Scan for the cell matching the given text and deliver its (x, y) coordinate at center. 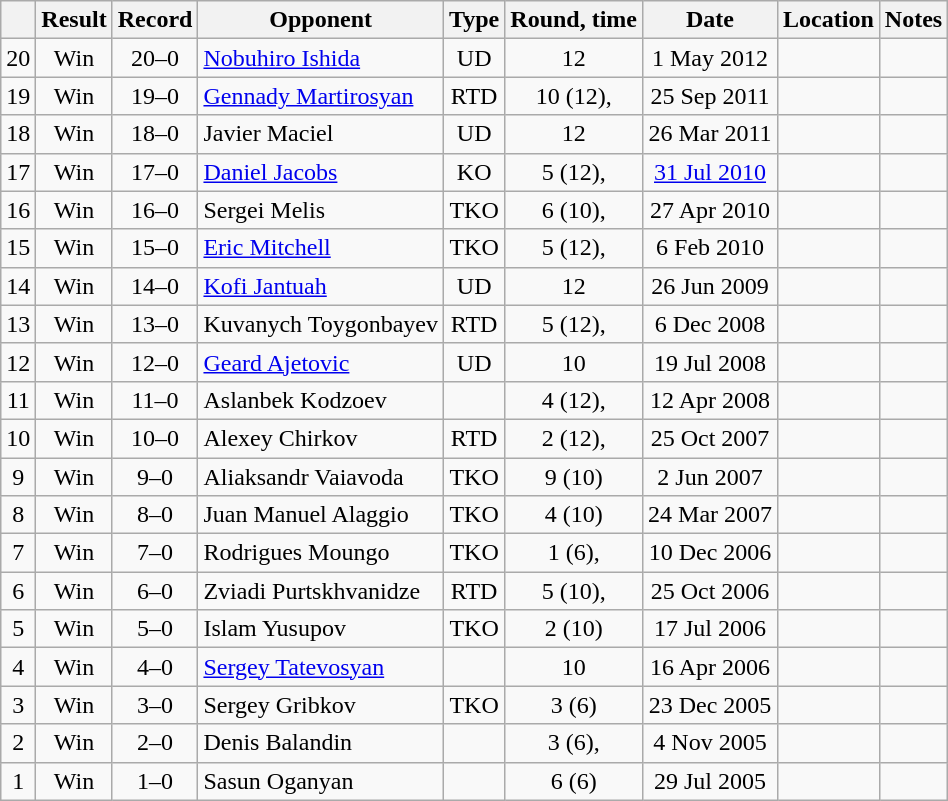
Kuvanych Toygonbayev (321, 324)
2 Jun 2007 (710, 477)
18 (18, 134)
KO (474, 172)
Eric Mitchell (321, 248)
17 (18, 172)
4–0 (155, 667)
5–0 (155, 629)
10–0 (155, 438)
15 (18, 248)
Javier Maciel (321, 134)
9 (18, 477)
6 (10), (574, 210)
25 Sep 2011 (710, 96)
17 Jul 2006 (710, 629)
27 Apr 2010 (710, 210)
10 (12), (574, 96)
3 (6), (574, 743)
6 (18, 591)
8 (18, 515)
Opponent (321, 20)
1 (6), (574, 553)
6 Feb 2010 (710, 248)
Date (710, 20)
31 Jul 2010 (710, 172)
24 Mar 2007 (710, 515)
3–0 (155, 705)
6 Dec 2008 (710, 324)
Type (474, 20)
Record (155, 20)
Location (829, 20)
11 (18, 400)
Denis Balandin (321, 743)
Daniel Jacobs (321, 172)
2–0 (155, 743)
5 (18, 629)
Rodrigues Moungo (321, 553)
26 Jun 2009 (710, 286)
1 May 2012 (710, 58)
25 Oct 2006 (710, 591)
Notes (913, 20)
16 (18, 210)
Result (74, 20)
2 (18, 743)
14 (18, 286)
18–0 (155, 134)
Aslanbek Kodzoev (321, 400)
4 (18, 667)
Round, time (574, 20)
Geard Ajetovic (321, 362)
19 (18, 96)
3 (6) (574, 705)
Nobuhiro Ishida (321, 58)
9–0 (155, 477)
4 Nov 2005 (710, 743)
1–0 (155, 781)
Aliaksandr Vaiavoda (321, 477)
Kofi Jantuah (321, 286)
12–0 (155, 362)
23 Dec 2005 (710, 705)
2 (12), (574, 438)
Sergei Melis (321, 210)
1 (18, 781)
20–0 (155, 58)
16–0 (155, 210)
Gennady Martirosyan (321, 96)
Sergey Gribkov (321, 705)
6–0 (155, 591)
12 Apr 2008 (710, 400)
Zviadi Purtskhvanidze (321, 591)
Sasun Oganyan (321, 781)
13 (18, 324)
9 (10) (574, 477)
25 Oct 2007 (710, 438)
7 (18, 553)
29 Jul 2005 (710, 781)
3 (18, 705)
8–0 (155, 515)
11–0 (155, 400)
17–0 (155, 172)
10 Dec 2006 (710, 553)
Alexey Chirkov (321, 438)
16 Apr 2006 (710, 667)
14–0 (155, 286)
4 (10) (574, 515)
4 (12), (574, 400)
15–0 (155, 248)
5 (10), (574, 591)
2 (10) (574, 629)
26 Mar 2011 (710, 134)
19–0 (155, 96)
Sergey Tatevosyan (321, 667)
Juan Manuel Alaggio (321, 515)
20 (18, 58)
6 (6) (574, 781)
13–0 (155, 324)
Islam Yusupov (321, 629)
7–0 (155, 553)
19 Jul 2008 (710, 362)
